Extract the (x, y) coordinate from the center of the cell holding the provided text.  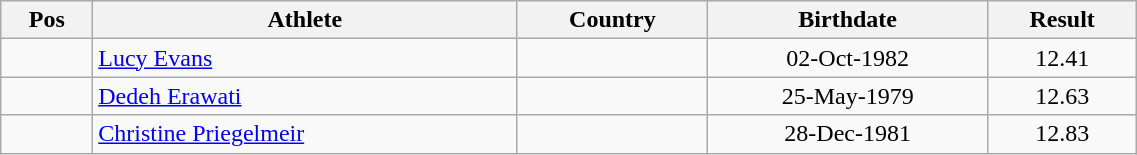
12.41 (1062, 58)
Lucy Evans (305, 58)
25-May-1979 (848, 96)
Christine Priegelmeir (305, 134)
12.63 (1062, 96)
12.83 (1062, 134)
Country (612, 20)
Pos (47, 20)
02-Oct-1982 (848, 58)
Athlete (305, 20)
Result (1062, 20)
28-Dec-1981 (848, 134)
Dedeh Erawati (305, 96)
Birthdate (848, 20)
